Return (X, Y) of the center of cell containing provided text 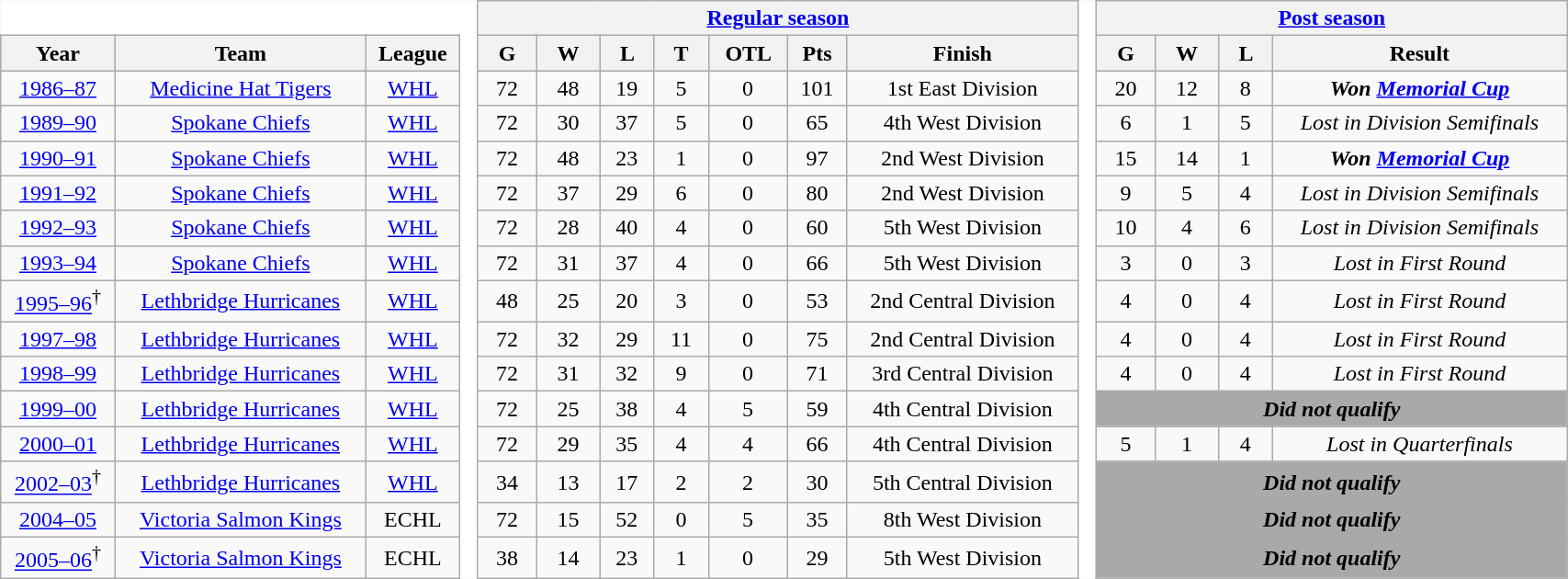
60 (818, 228)
1989–90 (58, 123)
Regular season (777, 18)
2005–06† (58, 559)
11 (682, 339)
OTL (748, 53)
8th West Division (963, 520)
8 (1246, 88)
59 (818, 409)
17 (626, 482)
101 (818, 88)
5th Central Division (963, 482)
97 (818, 158)
1997–98 (58, 339)
Post season (1332, 18)
13 (568, 482)
65 (818, 123)
1995–96† (58, 301)
Lost in Quarterfinals (1419, 444)
Medicine Hat Tigers (241, 88)
28 (568, 228)
53 (818, 301)
4th West Division (963, 123)
Result (1419, 53)
1992–93 (58, 228)
52 (626, 520)
80 (818, 193)
40 (626, 228)
10 (1126, 228)
71 (818, 374)
2000–01 (58, 444)
Pts (818, 53)
Team (241, 53)
1st East Division (963, 88)
Finish (963, 53)
3rd Central Division (963, 374)
2002–03† (58, 482)
1991–92 (58, 193)
1999–00 (58, 409)
2004–05 (58, 520)
League (413, 53)
12 (1187, 88)
34 (507, 482)
1986–87 (58, 88)
1998–99 (58, 374)
T (682, 53)
1993–94 (58, 263)
1990–91 (58, 158)
75 (818, 339)
19 (626, 88)
Year (58, 53)
